Output the [X, Y] coordinate of the center of the cell containing the given text.  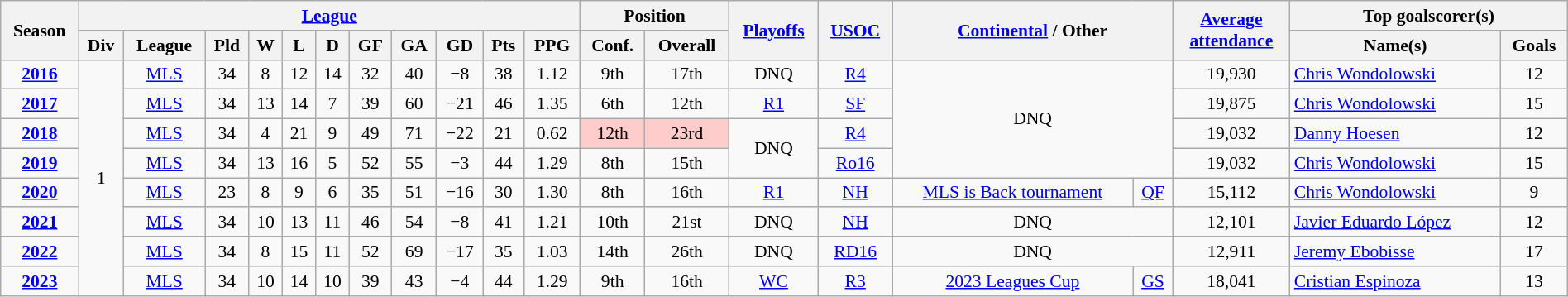
49 [370, 134]
2017 [40, 104]
2016 [40, 74]
69 [414, 251]
21st [687, 223]
2023 Leagues Cup [1012, 281]
51 [414, 193]
−16 [460, 193]
55 [414, 163]
1.21 [552, 223]
Div [101, 46]
W [265, 46]
54 [414, 223]
GD [460, 46]
Pts [504, 46]
12,101 [1231, 223]
7 [332, 104]
6 [332, 193]
2020 [40, 193]
Conf. [613, 46]
1.35 [552, 104]
2019 [40, 163]
15,112 [1231, 193]
14th [613, 251]
Season [40, 30]
WC [773, 281]
Danny Hoesen [1396, 134]
23rd [687, 134]
GF [370, 46]
71 [414, 134]
2018 [40, 134]
Name(s) [1396, 46]
Cristian Espinoza [1396, 281]
6th [613, 104]
MLS is Back tournament [1012, 193]
2023 [40, 281]
Position [655, 16]
Top goalscorer(s) [1429, 16]
17th [687, 74]
Goals [1535, 46]
0.62 [552, 134]
17 [1535, 251]
18,041 [1231, 281]
1.30 [552, 193]
PPG [552, 46]
−4 [460, 281]
2021 [40, 223]
1.12 [552, 74]
10th [613, 223]
26th [687, 251]
Overall [687, 46]
5 [332, 163]
Javier Eduardo López [1396, 223]
USOC [855, 30]
43 [414, 281]
GS [1153, 281]
Pld [227, 46]
RD16 [855, 251]
−21 [460, 104]
16 [299, 163]
Jeremy Ebobisse [1396, 251]
1.03 [552, 251]
QF [1153, 193]
−3 [460, 163]
12,911 [1231, 251]
Ro16 [855, 163]
15th [687, 163]
19,930 [1231, 74]
Playoffs [773, 30]
L [299, 46]
2022 [40, 251]
19,875 [1231, 104]
30 [504, 193]
4 [265, 134]
SF [855, 104]
32 [370, 74]
−22 [460, 134]
Average attendance [1231, 30]
41 [504, 223]
40 [414, 74]
60 [414, 104]
D [332, 46]
1 [101, 177]
−17 [460, 251]
R3 [855, 281]
23 [227, 193]
Continental / Other [1032, 30]
GA [414, 46]
38 [504, 74]
